Determine the (X, Y) coordinate at the center of the cell enclosing the given text.  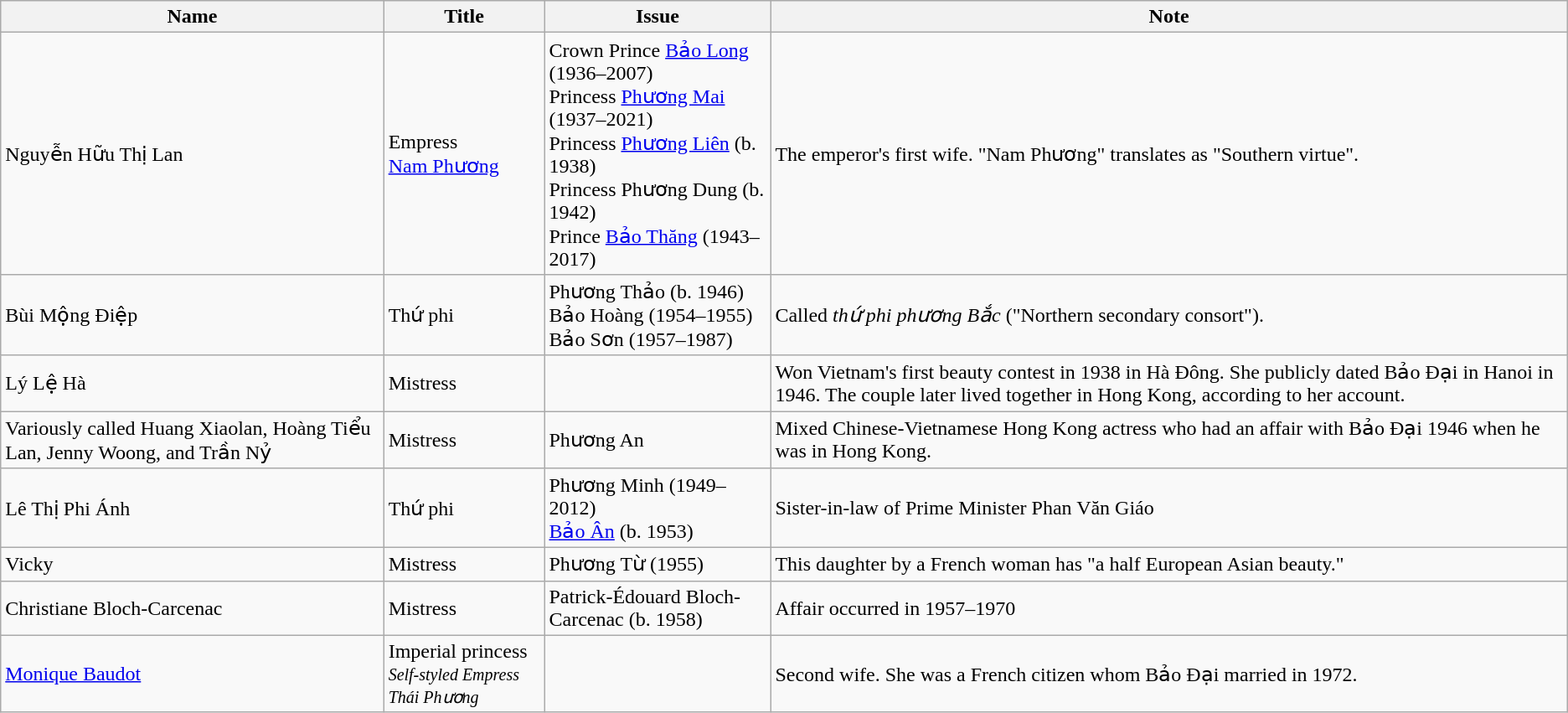
Phương Từ (1955) (658, 565)
Vicky (193, 565)
Monique Baudot (193, 674)
Imperial princessSelf-styled Empress Thái Phương (464, 674)
Sister-in-law of Prime Minister Phan Văn Giáo (1169, 508)
Second wife. She was a French citizen whom Bảo Đại married in 1972. (1169, 674)
Phương An (658, 439)
Nguyễn Hữu Thị Lan (193, 154)
Issue (658, 17)
Note (1169, 17)
Lý Lệ Hà (193, 384)
Lê Thị Phi Ánh (193, 508)
Variously called Huang Xiaolan, Hoàng Tiểu Lan, Jenny Woong, and Trần Nỷ (193, 439)
Patrick-Édouard Bloch-Carcenac (b. 1958) (658, 608)
Christiane Bloch-Carcenac (193, 608)
Title (464, 17)
The emperor's first wife. "Nam Phương" translates as "Southern virtue". (1169, 154)
Phương Thảo (b. 1946)Bảo Hoàng (1954–1955)Bảo Sơn (1957–1987) (658, 315)
Mixed Chinese-Vietnamese Hong Kong actress who had an affair with Bảo Đại 1946 when he was in Hong Kong. (1169, 439)
Called thứ phi phương Bắc ("Northern secondary consort"). (1169, 315)
Empress Nam Phương (464, 154)
Affair occurred in 1957–1970 (1169, 608)
Name (193, 17)
Bùi Mộng Điệp (193, 315)
Phương Minh (1949–2012)Bảo Ân (b. 1953) (658, 508)
This daughter by a French woman has "a half European Asian beauty." (1169, 565)
